Return (X, Y) of the center of cell containing provided text 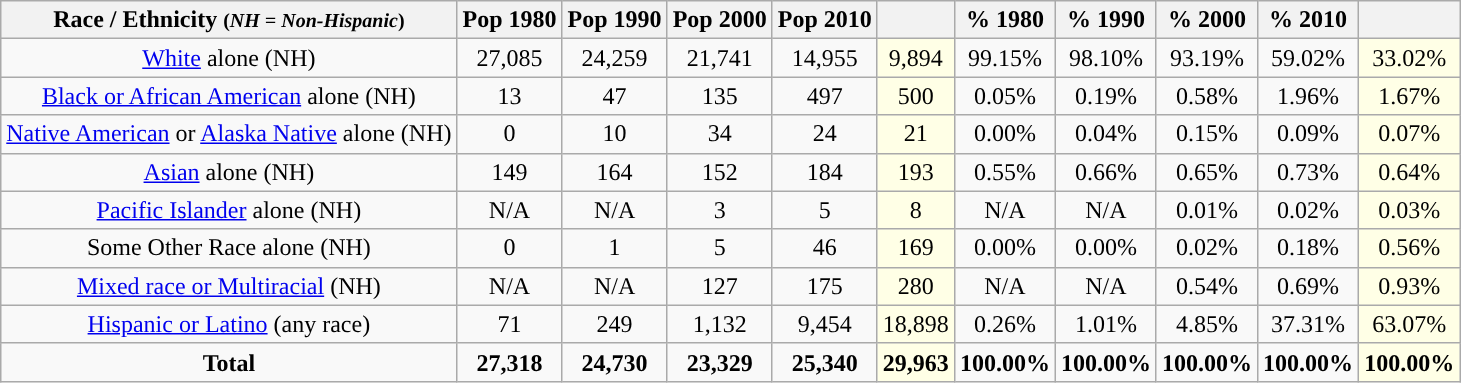
127 (720, 286)
4.85% (1206, 324)
0.05% (1004, 96)
0.07% (1410, 134)
13 (510, 96)
% 1980 (1004, 20)
Some Other Race alone (NH) (229, 248)
0.64% (1410, 172)
24,730 (614, 362)
1.96% (1308, 96)
Pop 2010 (824, 20)
280 (916, 286)
White alone (NH) (229, 58)
14,955 (824, 58)
8 (916, 210)
0.04% (1106, 134)
164 (614, 172)
24,259 (614, 58)
1.01% (1106, 324)
0.01% (1206, 210)
193 (916, 172)
% 2000 (1206, 20)
0.18% (1308, 248)
249 (614, 324)
Pop 1990 (614, 20)
33.02% (1410, 58)
1,132 (720, 324)
0.15% (1206, 134)
0.03% (1410, 210)
0.93% (1410, 286)
47 (614, 96)
98.10% (1106, 58)
0.73% (1308, 172)
% 1990 (1106, 20)
0.58% (1206, 96)
99.15% (1004, 58)
169 (916, 248)
Pop 2000 (720, 20)
0.66% (1106, 172)
63.07% (1410, 324)
9,454 (824, 324)
500 (916, 96)
29,963 (916, 362)
0.65% (1206, 172)
24 (824, 134)
Native American or Alaska Native alone (NH) (229, 134)
0.19% (1106, 96)
184 (824, 172)
% 2010 (1308, 20)
Pacific Islander alone (NH) (229, 210)
Mixed race or Multiracial (NH) (229, 286)
149 (510, 172)
27,318 (510, 362)
9,894 (916, 58)
152 (720, 172)
1 (614, 248)
0.56% (1410, 248)
Pop 1980 (510, 20)
Black or African American alone (NH) (229, 96)
0.69% (1308, 286)
25,340 (824, 362)
37.31% (1308, 324)
46 (824, 248)
10 (614, 134)
59.02% (1308, 58)
27,085 (510, 58)
71 (510, 324)
Hispanic or Latino (any race) (229, 324)
Race / Ethnicity (NH = Non-Hispanic) (229, 20)
0.54% (1206, 286)
18,898 (916, 324)
34 (720, 134)
0.09% (1308, 134)
93.19% (1206, 58)
497 (824, 96)
21,741 (720, 58)
21 (916, 134)
175 (824, 286)
135 (720, 96)
3 (720, 210)
0.55% (1004, 172)
Total (229, 362)
Asian alone (NH) (229, 172)
0.26% (1004, 324)
1.67% (1410, 96)
23,329 (720, 362)
